From the cell containing the given text, extract its center point as [X, Y] coordinate. 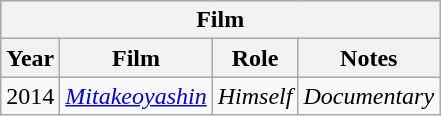
2014 [30, 96]
Himself [255, 96]
Year [30, 58]
Role [255, 58]
Notes [369, 58]
Mitakeoyashin [136, 96]
Documentary [369, 96]
